Provide the (x, y) coordinate of the cell's center where the given text is located.  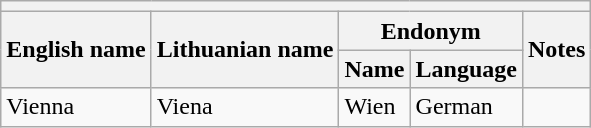
Wien (374, 107)
Vienna (76, 107)
Language (466, 69)
Notes (556, 50)
German (466, 107)
Lithuanian name (245, 50)
Name (374, 69)
English name (76, 50)
Viena (245, 107)
Endonym (430, 31)
